Scan for the cell matching the given text and deliver its (x, y) coordinate at center. 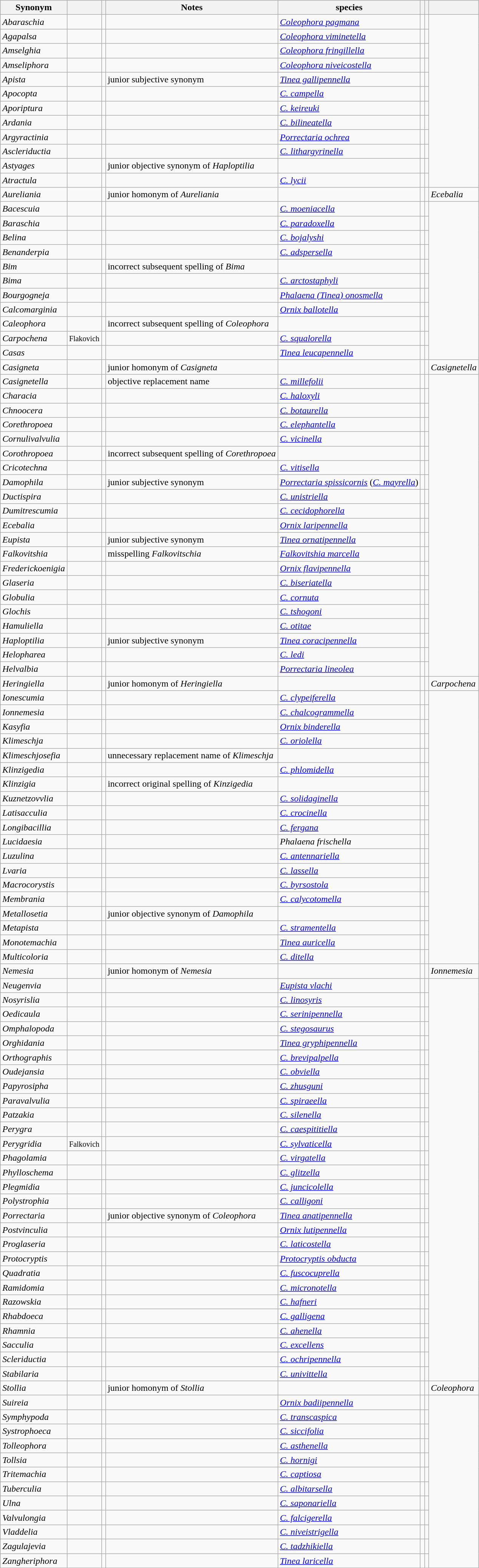
Klinzigia (34, 784)
Tinea anatipennella (349, 1215)
C. lassella (349, 870)
incorrect subsequent spelling of Coleophora (192, 324)
C. tshogoni (349, 611)
C. vitisella (349, 468)
C. ledi (349, 655)
Quadratia (34, 1273)
C. stegosaurus (349, 1028)
Ascleriductia (34, 151)
Astyages (34, 165)
C. campella (349, 94)
Razowskia (34, 1302)
Coleophora pagmana (349, 22)
Phagolamia (34, 1158)
Corethropoea (34, 425)
junior homonym of Nemesia (192, 971)
C. ochripennella (349, 1359)
Paravalvulia (34, 1101)
Characia (34, 396)
Damophila (34, 482)
Porrectaria lineolea (349, 669)
Stabilaria (34, 1374)
Casas (34, 353)
Lucidaesia (34, 841)
Valvulongia (34, 1517)
Tinea gallipennella (349, 79)
Bourgogneja (34, 295)
C. otitae (349, 626)
Haploptilia (34, 640)
C. phlomidella (349, 770)
C. biseriatella (349, 583)
Ulna (34, 1503)
Apocopta (34, 94)
C. lycii (349, 180)
Coleophora niveicostella (349, 65)
Calcomarginia (34, 309)
Papyrosipha (34, 1086)
Ornix flavipennella (349, 568)
C. moeniacella (349, 209)
Abaraschia (34, 22)
Macrocorystis (34, 885)
C. falcigerella (349, 1517)
Porrectaria (34, 1215)
Orthographis (34, 1057)
Proglaseria (34, 1244)
Multicoloria (34, 957)
Klimeschja (34, 741)
C. paradoxella (349, 223)
C. keireuki (349, 108)
C. brevipalpella (349, 1057)
Protocryptis (34, 1259)
C. lithargyrinella (349, 151)
misspelling Falkovitschia (192, 554)
C. haloxyli (349, 396)
Ductispira (34, 496)
Luzulina (34, 856)
C. adspersella (349, 252)
C. virgatella (349, 1158)
C. transcaspica (349, 1417)
Baraschia (34, 223)
Oedicaula (34, 1014)
Plegmidia (34, 1187)
C. antennariella (349, 856)
C. oriolella (349, 741)
Chnoocera (34, 410)
Benanderpia (34, 252)
C. zhusguni (349, 1086)
Bima (34, 281)
C. linosyris (349, 1000)
Apista (34, 79)
C. glitzella (349, 1172)
Coleophora (454, 1388)
Synonym (34, 8)
Tinea ornatipennella (349, 540)
Zagulajevia (34, 1546)
incorrect original spelling of Kinzigedia (192, 784)
Corothropoea (34, 453)
Tollsia (34, 1460)
junior objective synonym of Haploptilia (192, 165)
Neugenvia (34, 985)
C. tadzhikiella (349, 1546)
Tinea leucapennella (349, 353)
Systrophoeca (34, 1431)
Ramidomia (34, 1287)
Postvinculia (34, 1230)
C. millefolii (349, 381)
Porrectaria spissicornis (C. mayrella) (349, 482)
Tinea laricella (349, 1561)
C. spiraeella (349, 1101)
Tinea gryphipennella (349, 1043)
C. micronotella (349, 1287)
Ornix ballotella (349, 309)
C. stramentella (349, 928)
Bim (34, 266)
Longibacillia (34, 827)
Nosyrislia (34, 1000)
Frederickoenigia (34, 568)
C. calycotomella (349, 899)
Ionescumia (34, 698)
Coleophora fringillella (349, 51)
C. calligoni (349, 1201)
C. niveistrigella (349, 1532)
C. obviella (349, 1072)
Notes (192, 8)
Hamuliella (34, 626)
Argyractinia (34, 137)
Zangheriphora (34, 1561)
Oudejansia (34, 1072)
C. hornigi (349, 1460)
Aureliania (34, 195)
Helvalbia (34, 669)
C. univittella (349, 1374)
C. fergana (349, 827)
Patzakia (34, 1115)
Metallosetia (34, 914)
C. unistriella (349, 496)
Tinea coracipennella (349, 640)
Agapalsa (34, 36)
Orghidania (34, 1043)
Phalaena frischella (349, 841)
Vladdelia (34, 1532)
C. juncicolella (349, 1187)
C. serinipennella (349, 1014)
Nemesia (34, 971)
Aporiptura (34, 108)
Cornulivalvulia (34, 439)
C. captiosa (349, 1474)
Dumitrescumia (34, 511)
C. crocinella (349, 813)
Coleophora viminetella (349, 36)
Globulia (34, 597)
C. silenella (349, 1115)
Stollia (34, 1388)
Kasyfia (34, 727)
Ornix laripennella (349, 525)
Perygridia (34, 1144)
Kuznetzovvlia (34, 798)
Ardania (34, 122)
C. vicinella (349, 439)
Heringiella (34, 683)
Amseliphora (34, 65)
unnecessary replacement name of Klimeschja (192, 755)
C. laticostella (349, 1244)
junior homonym of Casigneta (192, 367)
Belina (34, 238)
Tinea auricella (349, 942)
Glaseria (34, 583)
Ornix lutipennella (349, 1230)
incorrect subsequent spelling of Bima (192, 266)
Ornix binderella (349, 727)
Phylloschema (34, 1172)
C. galligena (349, 1316)
species (349, 8)
Sacculia (34, 1345)
junior homonym of Aureliania (192, 195)
C. elephantella (349, 425)
Eupista vlachi (349, 985)
Latisacculia (34, 813)
C. ahenella (349, 1330)
Ornix badiipennella (349, 1403)
Bacescuia (34, 209)
C. asthenella (349, 1446)
C. solidaginella (349, 798)
Suireia (34, 1403)
C. saponariella (349, 1503)
C. squalorella (349, 338)
C. bojalyshi (349, 238)
Cricotechna (34, 468)
Falkovitshia (34, 554)
Caleophora (34, 324)
C. arctostaphyli (349, 281)
Tuberculia (34, 1489)
junior objective synonym of Coleophora (192, 1215)
Porrectaria ochrea (349, 137)
C. albitarsella (349, 1489)
Tritemachia (34, 1474)
C. bilineatella (349, 122)
Klinzigedia (34, 770)
Tolleophora (34, 1446)
C. cornuta (349, 597)
Monotemachia (34, 942)
C. siccifolia (349, 1431)
Metapista (34, 928)
Helopharea (34, 655)
C. caespititiella (349, 1129)
Casigneta (34, 367)
junior objective synonym of Damophila (192, 914)
C. fuscocuprella (349, 1273)
Lvaria (34, 870)
junior homonym of Stollia (192, 1388)
C. sylvaticella (349, 1144)
Klimeschjosefia (34, 755)
objective replacement name (192, 381)
C. hafneri (349, 1302)
Atractula (34, 180)
Rhamnia (34, 1330)
C. chalcogrammella (349, 712)
Eupista (34, 540)
Polystrophia (34, 1201)
C. botaurella (349, 410)
Flakovich (85, 338)
C. clypeiferella (349, 698)
Symphypoda (34, 1417)
Amselghia (34, 51)
Rhabdoeca (34, 1316)
C. byrsostola (349, 885)
incorrect subsequent spelling of Corethropoea (192, 453)
Omphalopoda (34, 1028)
junior homonym of Heringiella (192, 683)
Scleriductia (34, 1359)
Falkovitshia marcella (349, 554)
Falkovich (85, 1144)
Protocryptis obducta (349, 1259)
Phalaena (Tinea) onosmella (349, 295)
Glochis (34, 611)
Membrania (34, 899)
C. excellens (349, 1345)
Perygra (34, 1129)
C. ditella (349, 957)
C. cecidophorella (349, 511)
